Scan for the cell matching the given text and deliver its [X, Y] coordinate at center. 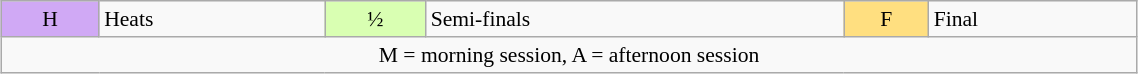
H [50, 19]
Final [1033, 19]
Heats [212, 19]
½ [375, 19]
F [886, 19]
Semi-finals [636, 19]
M = morning session, A = afternoon session [569, 54]
